Capture the cell that displays the provided text and extract its (x, y) central coordinate. 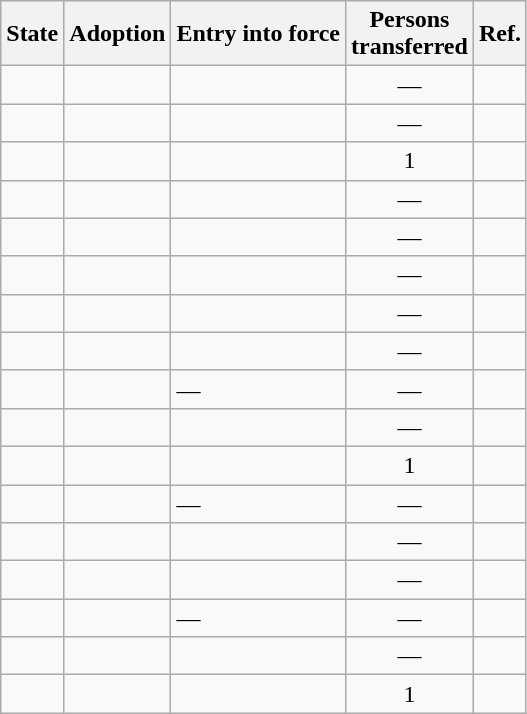
Adoption (118, 34)
Entry into force (258, 34)
Personstransferred (409, 34)
State (32, 34)
Ref. (500, 34)
